Determine the [x, y] coordinate at the center of the cell enclosing the given text.  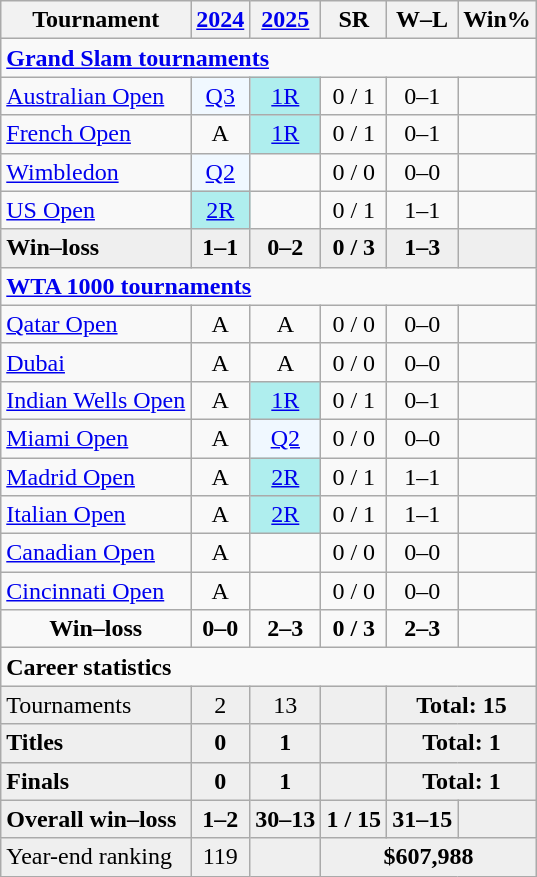
1 / 15 [354, 819]
Indian Wells Open [96, 400]
SR [354, 20]
119 [220, 857]
Madrid Open [96, 477]
Miami Open [96, 438]
Career statistics [269, 667]
Total: 15 [462, 705]
30–13 [286, 819]
0–2 [286, 248]
Tournament [96, 20]
Wimbledon [96, 172]
Cincinnati Open [96, 591]
2 [220, 705]
Canadian Open [96, 553]
2024 [220, 20]
WTA 1000 tournaments [269, 286]
Tournaments [96, 705]
Q3 [220, 96]
French Open [96, 134]
Dubai [96, 362]
Australian Open [96, 96]
Titles [96, 743]
Grand Slam tournaments [269, 58]
Italian Open [96, 515]
1–3 [422, 248]
Win% [498, 20]
W–L [422, 20]
13 [286, 705]
Year-end ranking [96, 857]
Overall win–loss [96, 819]
$607,988 [428, 857]
31–15 [422, 819]
US Open [96, 210]
Qatar Open [96, 324]
2025 [286, 20]
1–2 [220, 819]
Finals [96, 781]
